Detect which cell encompasses the target text, then output its [x, y] center coordinate. 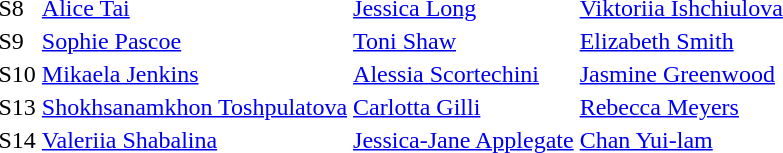
Alessia Scortechini [464, 74]
Carlotta Gilli [464, 107]
Mikaela Jenkins [194, 74]
Sophie Pascoe [194, 41]
Toni Shaw [464, 41]
Shokhsanamkhon Toshpulatova [194, 107]
